Scan for the cell matching the given text and deliver its [x, y] coordinate at center. 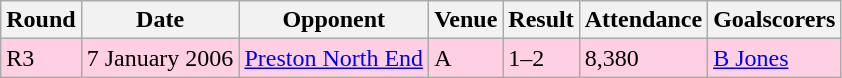
Venue [466, 20]
Result [541, 20]
Goalscorers [774, 20]
A [466, 58]
Preston North End [334, 58]
1–2 [541, 58]
7 January 2006 [160, 58]
B Jones [774, 58]
R3 [41, 58]
Round [41, 20]
Attendance [643, 20]
8,380 [643, 58]
Date [160, 20]
Opponent [334, 20]
